Output the [x, y] coordinate of the center of the cell containing the given text.  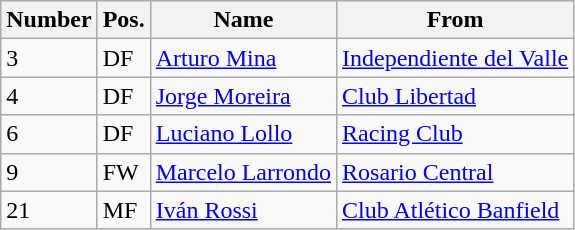
Luciano Lollo [243, 134]
Marcelo Larrondo [243, 172]
Arturo Mina [243, 58]
MF [124, 210]
Pos. [124, 20]
3 [49, 58]
9 [49, 172]
Racing Club [456, 134]
Club Libertad [456, 96]
Independiente del Valle [456, 58]
Rosario Central [456, 172]
Number [49, 20]
6 [49, 134]
Iván Rossi [243, 210]
Name [243, 20]
FW [124, 172]
Club Atlético Banfield [456, 210]
21 [49, 210]
4 [49, 96]
From [456, 20]
Jorge Moreira [243, 96]
